Extract the (x, y) coordinate from the center of the cell holding the provided text.  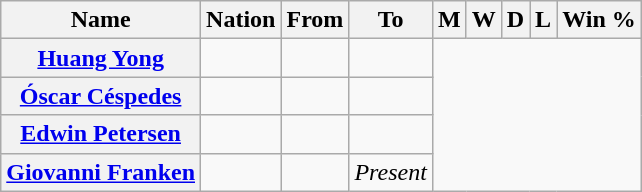
Giovanni Franken (101, 172)
Present (390, 172)
Name (101, 20)
W (484, 20)
L (544, 20)
Win % (600, 20)
Óscar Céspedes (101, 96)
Nation (241, 20)
From (315, 20)
D (515, 20)
M (449, 20)
Huang Yong (101, 58)
Edwin Petersen (101, 134)
To (390, 20)
